Return the (X, Y) coordinate for the center point of the cell that contains the specified text.  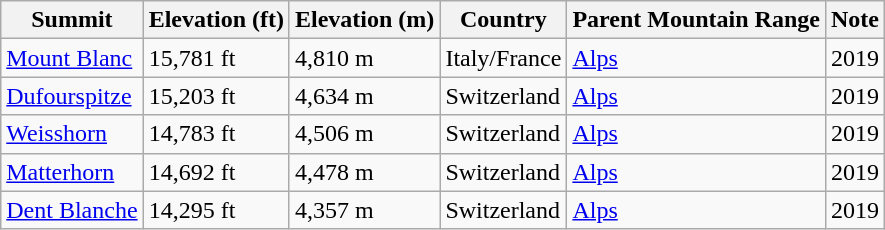
4,478 m (364, 172)
Parent Mountain Range (696, 20)
Elevation (ft) (216, 20)
Note (854, 20)
Elevation (m) (364, 20)
Italy/France (504, 58)
Summit (72, 20)
Matterhorn (72, 172)
14,295 ft (216, 210)
14,692 ft (216, 172)
15,203 ft (216, 96)
4,506 m (364, 134)
14,783 ft (216, 134)
Dent Blanche (72, 210)
Dufourspitze (72, 96)
4,634 m (364, 96)
Weisshorn (72, 134)
4,357 m (364, 210)
15,781 ft (216, 58)
Country (504, 20)
Mount Blanc (72, 58)
4,810 m (364, 58)
